Locate the cell with the specified text and output its (X, Y) center coordinate. 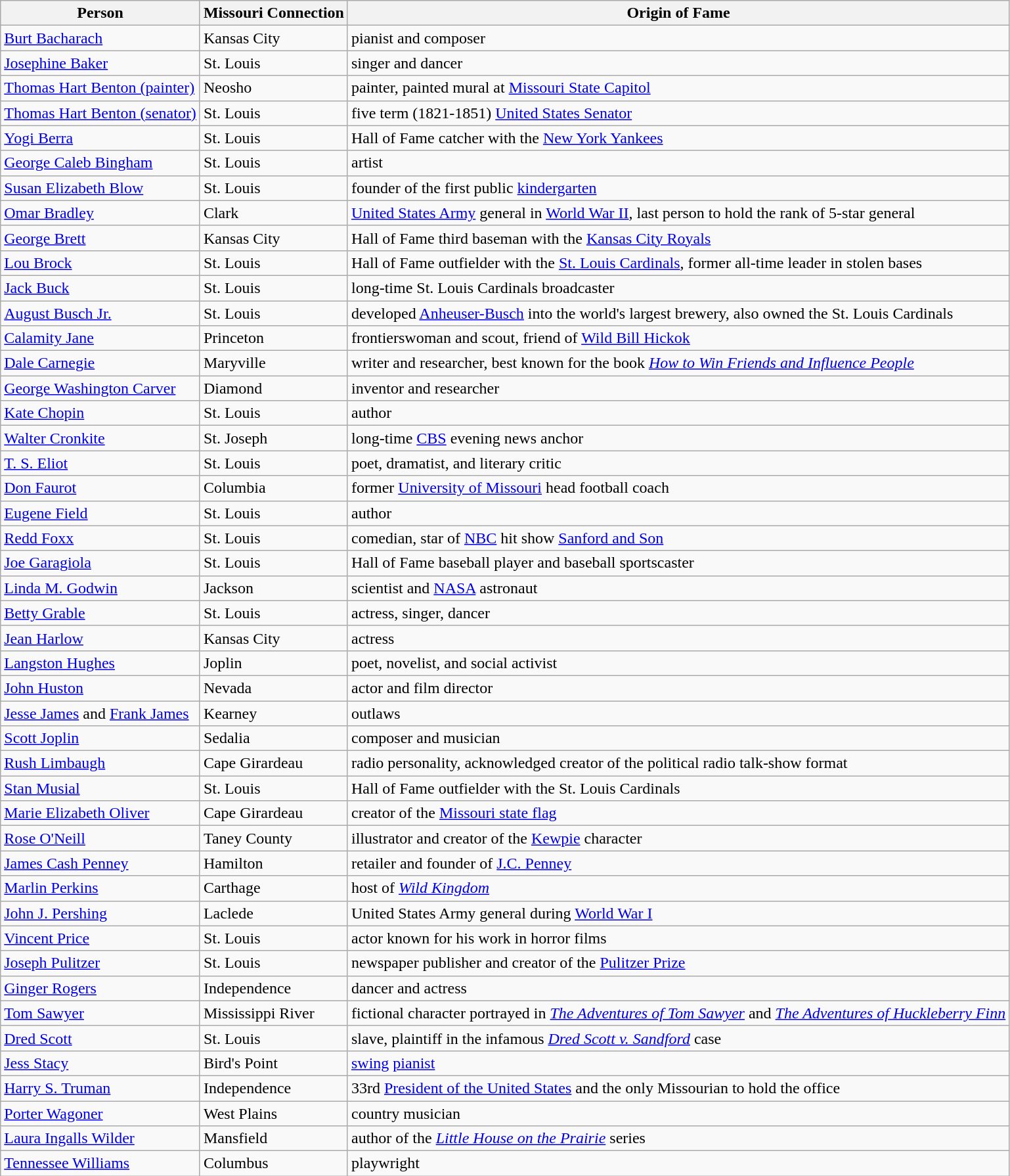
Joplin (273, 663)
Hall of Fame baseball player and baseball sportscaster (678, 563)
composer and musician (678, 738)
Josephine Baker (100, 63)
outlaws (678, 713)
Bird's Point (273, 1063)
Dred Scott (100, 1038)
Person (100, 13)
long-time St. Louis Cardinals broadcaster (678, 288)
Eugene Field (100, 513)
John J. Pershing (100, 913)
five term (1821-1851) United States Senator (678, 113)
Langston Hughes (100, 663)
T. S. Eliot (100, 463)
Thomas Hart Benton (senator) (100, 113)
Ginger Rogers (100, 988)
Omar Bradley (100, 213)
actress (678, 638)
St. Joseph (273, 438)
Laclede (273, 913)
radio personality, acknowledged creator of the political radio talk-show format (678, 763)
writer and researcher, best known for the book How to Win Friends and Influence People (678, 363)
Thomas Hart Benton (painter) (100, 88)
Jackson (273, 588)
Porter Wagoner (100, 1114)
singer and dancer (678, 63)
Laura Ingalls Wilder (100, 1139)
Taney County (273, 838)
Hall of Fame outfielder with the St. Louis Cardinals, former all-time leader in stolen bases (678, 263)
founder of the first public kindergarten (678, 188)
Stan Musial (100, 788)
fictional character portrayed in The Adventures of Tom Sawyer and The Adventures of Huckleberry Finn (678, 1013)
Joseph Pulitzer (100, 963)
Calamity Jane (100, 338)
Diamond (273, 388)
actress, singer, dancer (678, 613)
developed Anheuser-Busch into the world's largest brewery, also owned the St. Louis Cardinals (678, 313)
comedian, star of NBC hit show Sanford and Son (678, 538)
Hamilton (273, 863)
inventor and researcher (678, 388)
Tennessee Williams (100, 1164)
painter, painted mural at Missouri State Capitol (678, 88)
West Plains (273, 1114)
Columbia (273, 488)
Sedalia (273, 738)
former University of Missouri head football coach (678, 488)
retailer and founder of J.C. Penney (678, 863)
Vincent Price (100, 938)
frontierswoman and scout, friend of Wild Bill Hickok (678, 338)
long-time CBS evening news anchor (678, 438)
pianist and composer (678, 38)
Rush Limbaugh (100, 763)
slave, plaintiff in the infamous Dred Scott v. Sandford case (678, 1038)
Lou Brock (100, 263)
Susan Elizabeth Blow (100, 188)
Hall of Fame catcher with the New York Yankees (678, 138)
playwright (678, 1164)
Mississippi River (273, 1013)
country musician (678, 1114)
Maryville (273, 363)
Dale Carnegie (100, 363)
creator of the Missouri state flag (678, 813)
artist (678, 163)
Jean Harlow (100, 638)
Hall of Fame outfielder with the St. Louis Cardinals (678, 788)
Nevada (273, 688)
Betty Grable (100, 613)
Marlin Perkins (100, 888)
Redd Foxx (100, 538)
Carthage (273, 888)
Marie Elizabeth Oliver (100, 813)
John Huston (100, 688)
Tom Sawyer (100, 1013)
poet, novelist, and social activist (678, 663)
George Brett (100, 238)
Clark (273, 213)
Linda M. Godwin (100, 588)
Joe Garagiola (100, 563)
United States Army general during World War I (678, 913)
swing pianist (678, 1063)
Scott Joplin (100, 738)
Origin of Fame (678, 13)
George Caleb Bingham (100, 163)
Jess Stacy (100, 1063)
George Washington Carver (100, 388)
Kate Chopin (100, 413)
33rd President of the United States and the only Missourian to hold the office (678, 1088)
United States Army general in World War II, last person to hold the rank of 5-star general (678, 213)
Princeton (273, 338)
Jesse James and Frank James (100, 713)
dancer and actress (678, 988)
Jack Buck (100, 288)
author of the Little House on the Prairie series (678, 1139)
James Cash Penney (100, 863)
Harry S. Truman (100, 1088)
Mansfield (273, 1139)
Walter Cronkite (100, 438)
Rose O'Neill (100, 838)
poet, dramatist, and literary critic (678, 463)
Hall of Fame third baseman with the Kansas City Royals (678, 238)
Burt Bacharach (100, 38)
host of Wild Kingdom (678, 888)
Missouri Connection (273, 13)
newspaper publisher and creator of the Pulitzer Prize (678, 963)
Don Faurot (100, 488)
Columbus (273, 1164)
Kearney (273, 713)
actor known for his work in horror films (678, 938)
Neosho (273, 88)
actor and film director (678, 688)
illustrator and creator of the Kewpie character (678, 838)
scientist and NASA astronaut (678, 588)
Yogi Berra (100, 138)
August Busch Jr. (100, 313)
